From the cell containing the given text, extract its center point as (X, Y) coordinate. 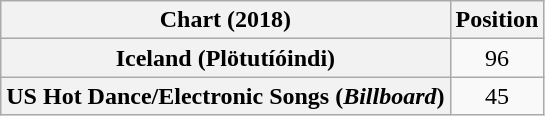
45 (497, 96)
Position (497, 20)
Chart (2018) (226, 20)
US Hot Dance/Electronic Songs (Billboard) (226, 96)
96 (497, 58)
Iceland (Plötutíóindi) (226, 58)
